Detect which cell encompasses the target text, then output its (x, y) center coordinate. 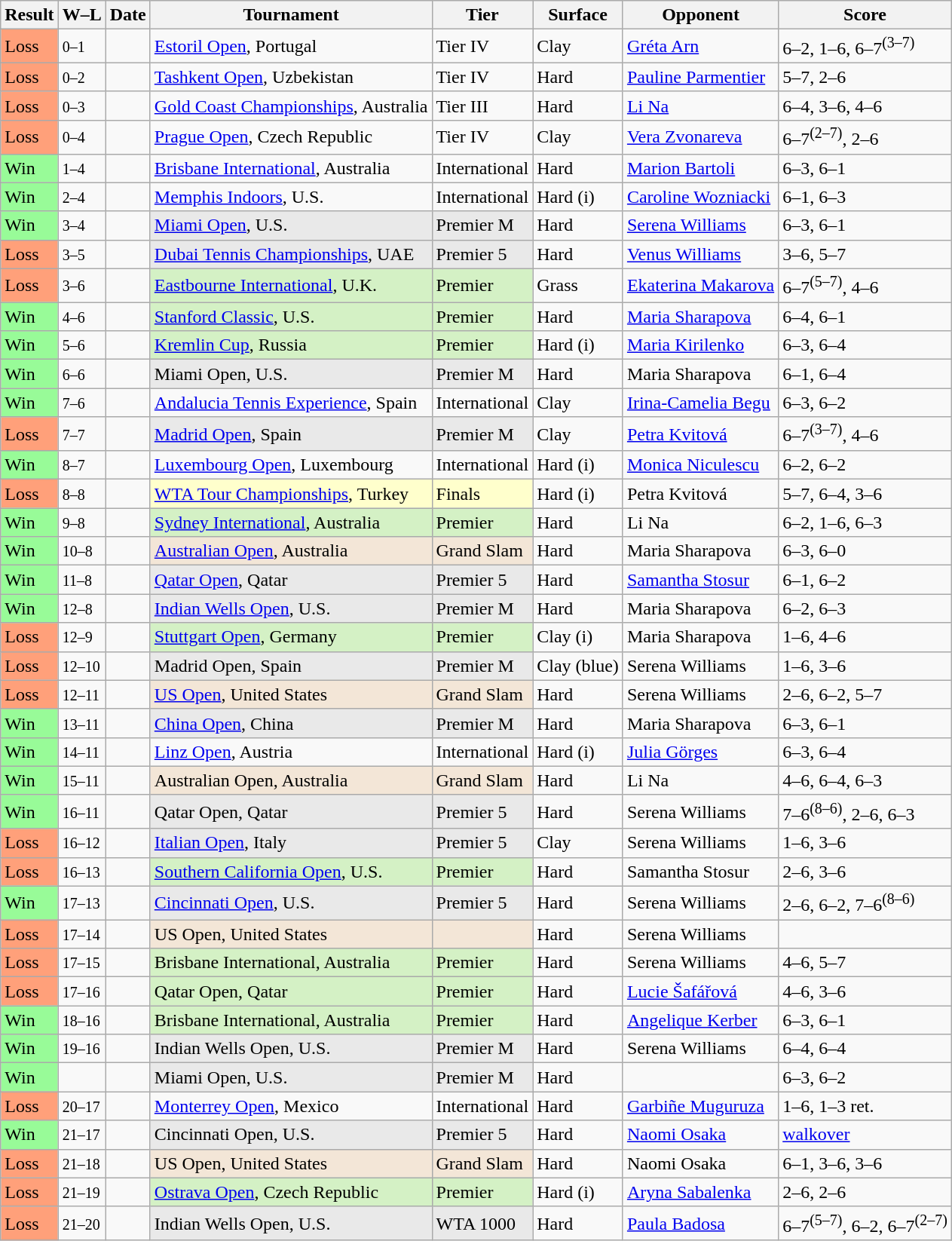
Surface (578, 15)
Vera Zvonareva (700, 137)
14–11 (81, 752)
Stuttgart Open, Germany (291, 637)
2–6, 6–2, 5–7 (865, 694)
18–16 (81, 1020)
10–8 (81, 551)
12–8 (81, 608)
6–2, 1–6, 6–3 (865, 522)
0–2 (81, 77)
Monterrey Open, Mexico (291, 1106)
Stanford Classic, U.S. (291, 317)
17–16 (81, 991)
Caroline Wozniacki (700, 197)
Grass (578, 285)
7–6(8–6), 2–6, 6–3 (865, 811)
Linz Open, Austria (291, 752)
6–1, 3–6, 3–6 (865, 1163)
Ostrava Open, Czech Republic (291, 1192)
Monica Niculescu (700, 465)
2–4 (81, 197)
13–11 (81, 723)
China Open, China (291, 723)
1–4 (81, 168)
Estoril Open, Portugal (291, 47)
Marion Bartoli (700, 168)
0–3 (81, 106)
Tier III (482, 106)
3–5 (81, 254)
6–1, 6–2 (865, 580)
16–11 (81, 811)
Tier (482, 15)
Garbiñe Muguruza (700, 1106)
Julia Görges (700, 752)
6–1, 6–3 (865, 197)
Irina-Camelia Begu (700, 403)
Clay (i) (578, 637)
0–4 (81, 137)
5–6 (81, 345)
6–4, 3–6, 4–6 (865, 106)
Tashkent Open, Uzbekistan (291, 77)
Memphis Indoors, U.S. (291, 197)
21–18 (81, 1163)
6–1, 6–4 (865, 374)
1–6, 4–6 (865, 637)
Gréta Arn (700, 47)
7–7 (81, 434)
6–7(5–7), 4–6 (865, 285)
4–6, 5–7 (865, 963)
Date (128, 15)
9–8 (81, 522)
Dubai Tennis Championships, UAE (291, 254)
11–8 (81, 580)
8–7 (81, 465)
Gold Coast Championships, Australia (291, 106)
Eastbourne International, U.K. (291, 285)
Aryna Sabalenka (700, 1192)
Pauline Parmentier (700, 77)
17–15 (81, 963)
Result (29, 15)
17–13 (81, 903)
Angelique Kerber (700, 1020)
WTA 1000 (482, 1223)
6–7(2–7), 2–6 (865, 137)
4–6 (81, 317)
Sydney International, Australia (291, 522)
6–7(5–7), 6–2, 6–7(2–7) (865, 1223)
16–13 (81, 872)
20–17 (81, 1106)
4–6, 6–4, 6–3 (865, 780)
17–14 (81, 934)
3–6, 5–7 (865, 254)
Score (865, 15)
5–7, 2–6 (865, 77)
Clay (blue) (578, 666)
Southern California Open, U.S. (291, 872)
6–4, 6–4 (865, 1049)
12–10 (81, 666)
19–16 (81, 1049)
21–20 (81, 1223)
Finals (482, 494)
Lucie Šafářová (700, 991)
8–8 (81, 494)
16–12 (81, 843)
15–11 (81, 780)
7–6 (81, 403)
2–6, 3–6 (865, 872)
Kremlin Cup, Russia (291, 345)
12–9 (81, 637)
6–2, 1–6, 6–7(3–7) (865, 47)
4–6, 3–6 (865, 991)
3–6 (81, 285)
Ekaterina Makarova (700, 285)
12–11 (81, 694)
21–17 (81, 1135)
Luxembourg Open, Luxembourg (291, 465)
6–3, 6–0 (865, 551)
Paula Badosa (700, 1223)
6–7(3–7), 4–6 (865, 434)
W–L (81, 15)
Andalucia Tennis Experience, Spain (291, 403)
6–4, 6–1 (865, 317)
Maria Kirilenko (700, 345)
Prague Open, Czech Republic (291, 137)
3–4 (81, 225)
Opponent (700, 15)
WTA Tour Championships, Turkey (291, 494)
21–19 (81, 1192)
6–2, 6–3 (865, 608)
Italian Open, Italy (291, 843)
0–1 (81, 47)
2–6, 6–2, 7–6(8–6) (865, 903)
2–6, 2–6 (865, 1192)
6–2, 6–2 (865, 465)
1–6, 1–3 ret. (865, 1106)
Tournament (291, 15)
5–7, 6–4, 3–6 (865, 494)
walkover (865, 1135)
Venus Williams (700, 254)
6–6 (81, 374)
